From the cell containing the given text, extract its center point as (X, Y) coordinate. 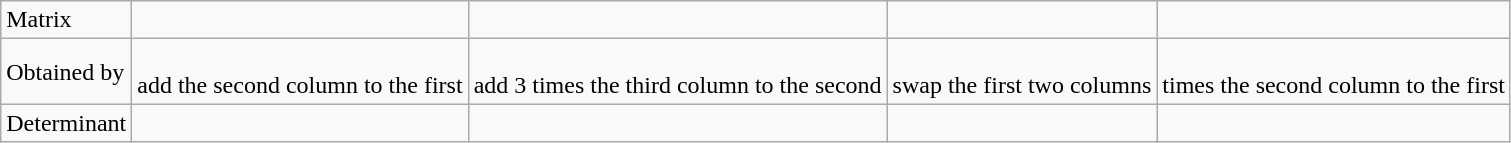
add the second column to the first (300, 72)
swap the first two columns (1022, 72)
Determinant (66, 123)
times the second column to the first (1334, 72)
add 3 times the third column to the second (678, 72)
Obtained by (66, 72)
Matrix (66, 20)
